Provide the (X, Y) coordinate of the cell's center where the given text is located.  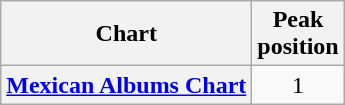
1 (298, 85)
Peakposition (298, 34)
Mexican Albums Chart (126, 85)
Chart (126, 34)
